Identify which cell holds the provided text, then report its (X, Y) central coordinate. 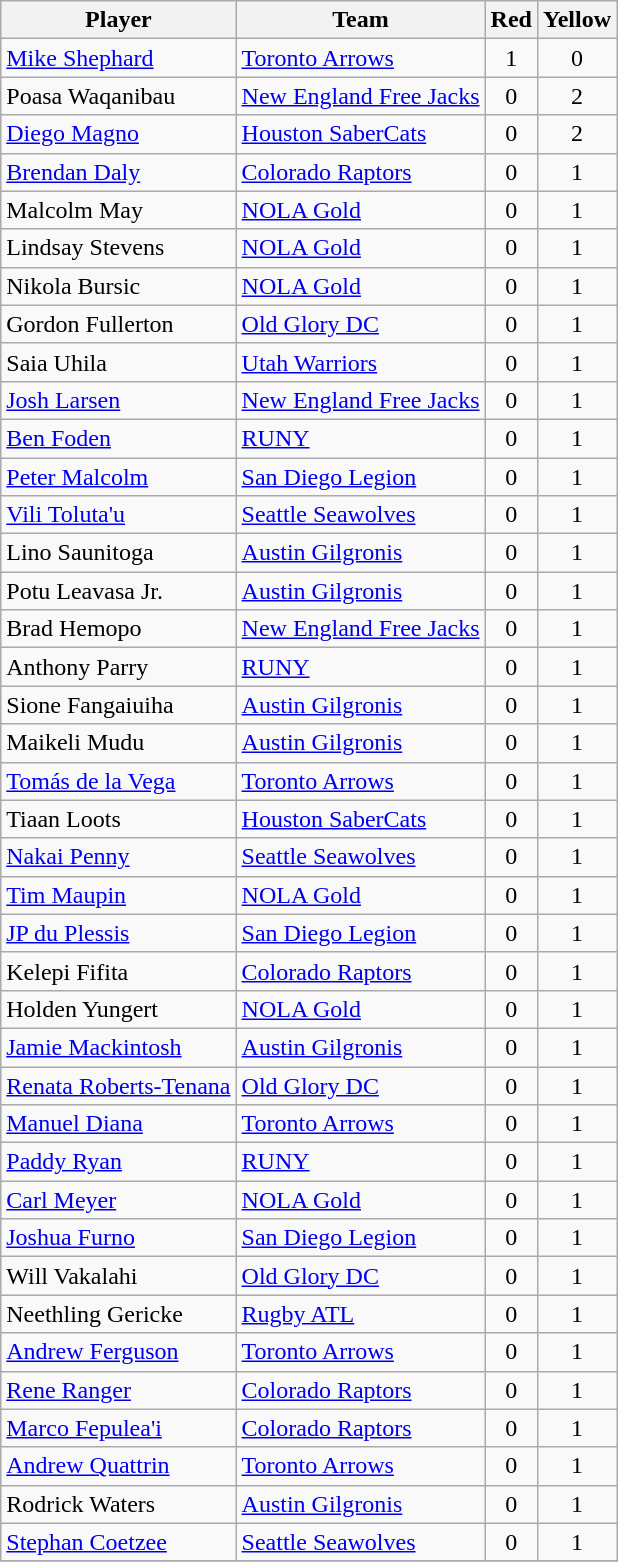
Lindsay Stevens (118, 248)
Nikola Bursic (118, 286)
Neethling Gericke (118, 1314)
Rene Ranger (118, 1390)
Nakai Penny (118, 857)
Team (360, 20)
Andrew Quattrin (118, 1466)
Renata Roberts-Tenana (118, 1085)
Gordon Fullerton (118, 324)
JP du Plessis (118, 933)
Rugby ATL (360, 1314)
Josh Larsen (118, 400)
Ben Foden (118, 438)
Mike Shephard (118, 58)
Carl Meyer (118, 1200)
Jamie Mackintosh (118, 1047)
Sione Fangaiuiha (118, 705)
Joshua Furno (118, 1238)
Marco Fepulea'i (118, 1428)
Holden Yungert (118, 1009)
Diego Magno (118, 134)
Lino Saunitoga (118, 553)
Anthony Parry (118, 667)
Red (511, 20)
Player (118, 20)
Tomás de la Vega (118, 781)
Malcolm May (118, 210)
Utah Warriors (360, 362)
Brendan Daly (118, 172)
Paddy Ryan (118, 1162)
Manuel Diana (118, 1124)
Will Vakalahi (118, 1276)
Tim Maupin (118, 895)
Kelepi Fifita (118, 971)
Stephan Coetzee (118, 1542)
Brad Hemopo (118, 629)
Tiaan Loots (118, 819)
Maikeli Mudu (118, 743)
Poasa Waqanibau (118, 96)
Andrew Ferguson (118, 1352)
Peter Malcolm (118, 477)
Rodrick Waters (118, 1504)
Saia Uhila (118, 362)
Potu Leavasa Jr. (118, 591)
Vili Toluta'u (118, 515)
Yellow (576, 20)
